Output the [x, y] coordinate of the center of the cell containing the given text.  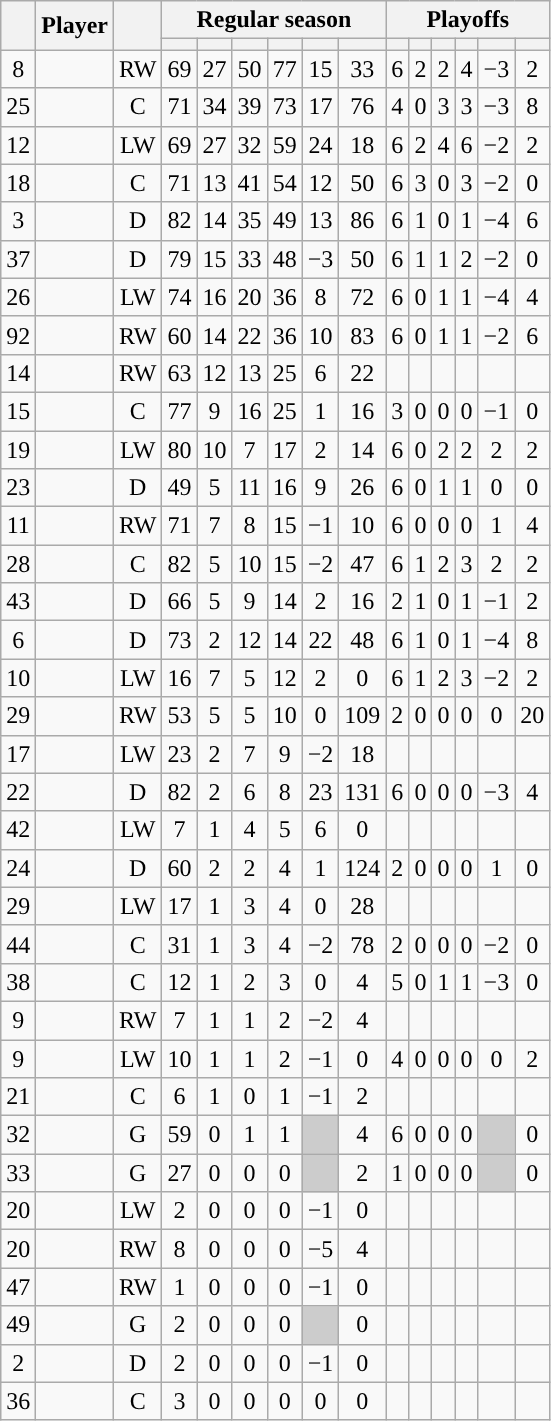
124 [362, 868]
Regular season [274, 20]
21 [18, 1097]
63 [180, 373]
31 [180, 944]
37 [18, 259]
78 [362, 944]
131 [362, 792]
Player [75, 26]
41 [250, 183]
42 [18, 830]
35 [250, 221]
83 [362, 335]
19 [18, 449]
72 [362, 297]
92 [18, 335]
38 [18, 982]
54 [284, 183]
Playoffs [468, 20]
80 [180, 449]
86 [362, 221]
66 [180, 602]
−5 [320, 1249]
74 [180, 297]
76 [362, 107]
43 [18, 602]
44 [18, 944]
79 [180, 259]
109 [362, 716]
34 [214, 107]
53 [180, 716]
39 [250, 107]
